Pinpoint the cell where the given text exists, returning its (X, Y) midpoint coordinate. 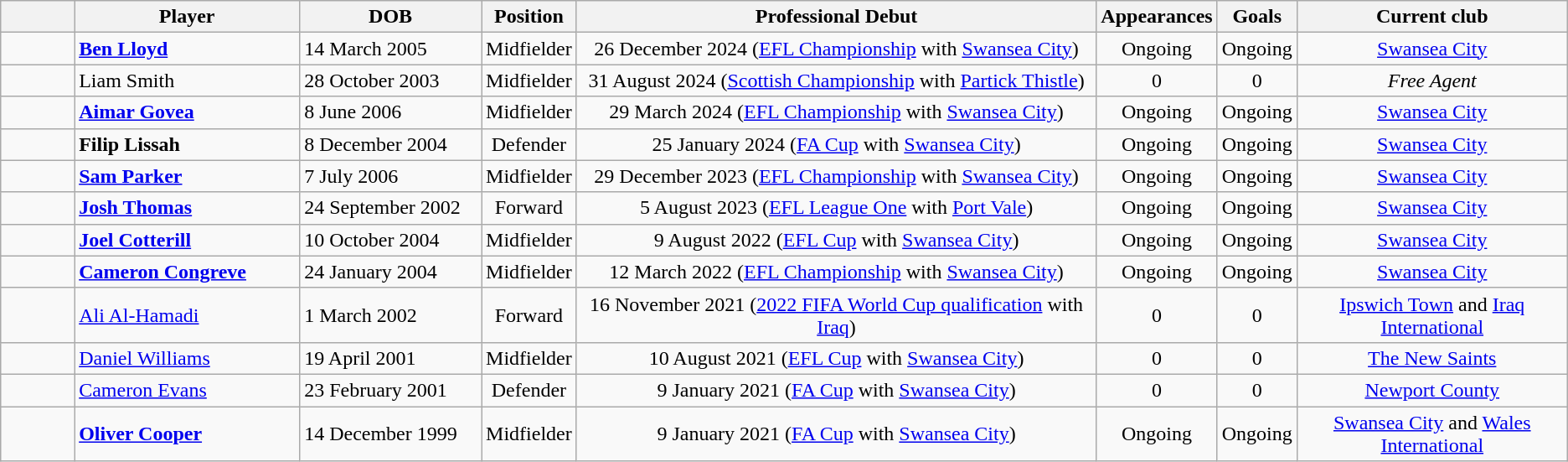
7 July 2006 (390, 176)
16 November 2021 (2022 FIFA World Cup qualification with Iraq) (836, 315)
Appearances (1157, 17)
29 December 2023 (EFL Championship with Swansea City) (836, 176)
Position (529, 17)
DOB (390, 17)
28 October 2003 (390, 80)
Ipswich Town and Iraq International (1432, 315)
25 January 2024 (FA Cup with Swansea City) (836, 144)
Swansea City and Wales International (1432, 433)
Ben Lloyd (188, 49)
Current club (1432, 17)
Filip Lissah (188, 144)
Cameron Congreve (188, 272)
12 March 2022 (EFL Championship with Swansea City) (836, 272)
10 August 2021 (EFL Cup with Swansea City) (836, 358)
9 August 2022 (EFL Cup with Swansea City) (836, 240)
Goals (1256, 17)
Daniel Williams (188, 358)
Cameron Evans (188, 390)
19 April 2001 (390, 358)
Newport County (1432, 390)
14 March 2005 (390, 49)
24 January 2004 (390, 272)
Professional Debut (836, 17)
5 August 2023 (EFL League One with Port Vale) (836, 208)
Ali Al-Hamadi (188, 315)
26 December 2024 (EFL Championship with Swansea City) (836, 49)
29 March 2024 (EFL Championship with Swansea City) (836, 112)
14 December 1999 (390, 433)
24 September 2002 (390, 208)
Josh Thomas (188, 208)
1 March 2002 (390, 315)
Player (188, 17)
Joel Cotterill (188, 240)
Sam Parker (188, 176)
The New Saints (1432, 358)
Liam Smith (188, 80)
8 June 2006 (390, 112)
31 August 2024 (Scottish Championship with Partick Thistle) (836, 80)
10 October 2004 (390, 240)
Free Agent (1432, 80)
23 February 2001 (390, 390)
Oliver Cooper (188, 433)
Aimar Govea (188, 112)
8 December 2004 (390, 144)
